Return the [X, Y] coordinate for the center point of the cell that contains the specified text.  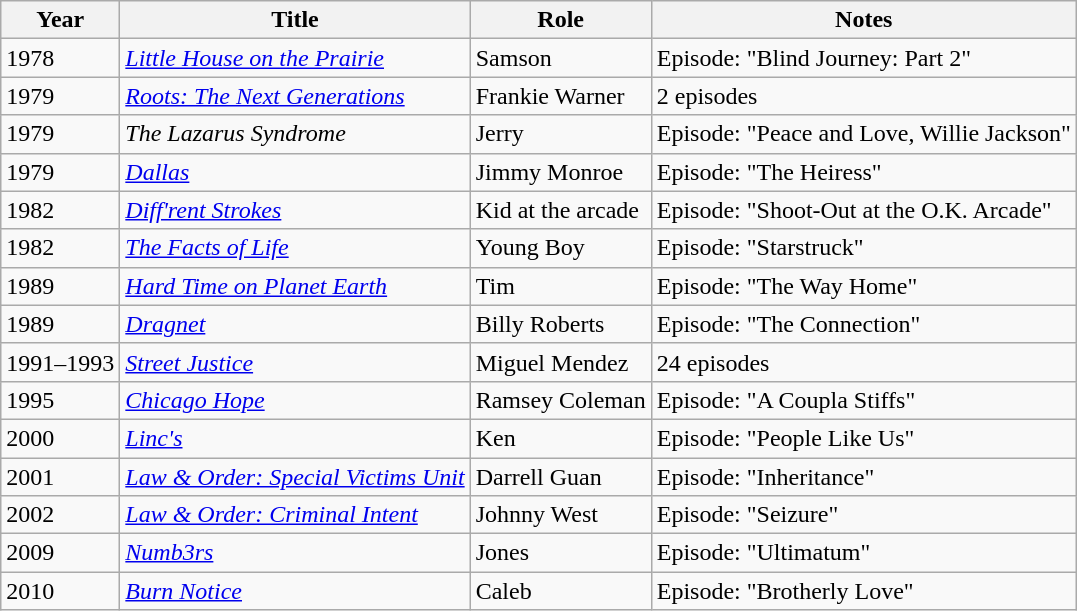
Episode: "People Like Us" [864, 438]
Diff'rent Strokes [295, 210]
1978 [60, 58]
Law & Order: Criminal Intent [295, 515]
Ken [560, 438]
Darrell Guan [560, 477]
Young Boy [560, 248]
Dragnet [295, 324]
Law & Order: Special Victims Unit [295, 477]
2009 [60, 553]
Episode: "The Connection" [864, 324]
The Lazarus Syndrome [295, 134]
Episode: "Peace and Love, Willie Jackson" [864, 134]
Jerry [560, 134]
Episode: "The Heiress" [864, 172]
2 episodes [864, 96]
1995 [60, 400]
Episode: "The Way Home" [864, 286]
Episode: "Shoot-Out at the O.K. Arcade" [864, 210]
Numb3rs [295, 553]
Notes [864, 20]
Role [560, 20]
2002 [60, 515]
Episode: "Inheritance" [864, 477]
24 episodes [864, 362]
Billy Roberts [560, 324]
Episode: "A Coupla Stiffs" [864, 400]
Jimmy Monroe [560, 172]
Frankie Warner [560, 96]
Kid at the arcade [560, 210]
Jones [560, 553]
2000 [60, 438]
Chicago Hope [295, 400]
2001 [60, 477]
Little House on the Prairie [295, 58]
Episode: "Brotherly Love" [864, 591]
Roots: The Next Generations [295, 96]
Linc's [295, 438]
Burn Notice [295, 591]
2010 [60, 591]
Episode: "Blind Journey: Part 2" [864, 58]
Tim [560, 286]
Street Justice [295, 362]
Samson [560, 58]
1991–1993 [60, 362]
Dallas [295, 172]
Ramsey Coleman [560, 400]
Hard Time on Planet Earth [295, 286]
Episode: "Starstruck" [864, 248]
Title [295, 20]
The Facts of Life [295, 248]
Johnny West [560, 515]
Episode: "Seizure" [864, 515]
Caleb [560, 591]
Miguel Mendez [560, 362]
Episode: "Ultimatum" [864, 553]
Year [60, 20]
